From the cell containing the given text, extract its center point as [X, Y] coordinate. 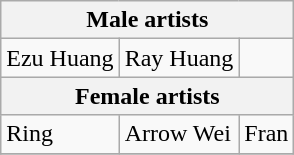
Female artists [148, 96]
Ring [60, 134]
Arrow Wei [179, 134]
Ezu Huang [60, 58]
Male artists [148, 20]
Fran [266, 134]
Ray Huang [179, 58]
